Provide the (x, y) coordinate of the cell's center where the given text is located.  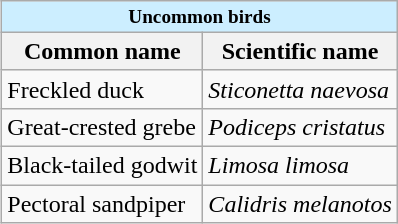
Common name (102, 51)
Freckled duck (102, 89)
Black-tailed godwit (102, 166)
Calidris melanotos (300, 204)
Limosa limosa (300, 166)
Pectoral sandpiper (102, 204)
Great-crested grebe (102, 128)
Uncommon birds (200, 17)
Sticonetta naevosa (300, 89)
Scientific name (300, 51)
Podiceps cristatus (300, 128)
